Detect which cell encompasses the target text, then output its (x, y) center coordinate. 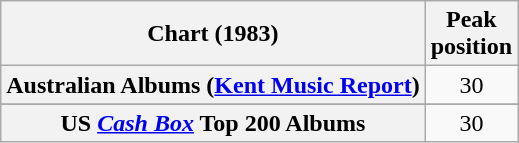
US Cash Box Top 200 Albums (213, 123)
Australian Albums (Kent Music Report) (213, 85)
Peakposition (471, 34)
Chart (1983) (213, 34)
